Identify which cell holds the provided text, then report its (x, y) central coordinate. 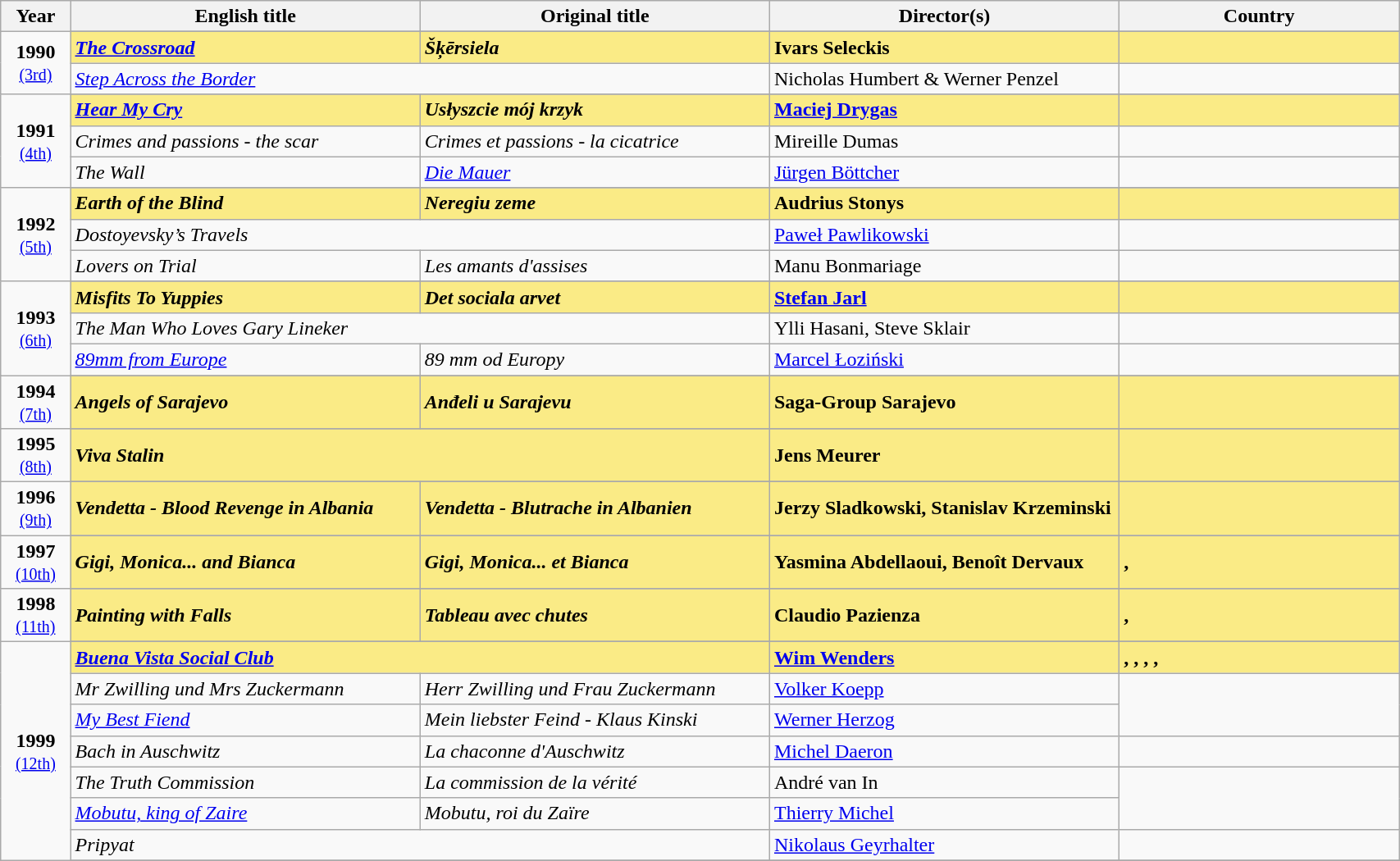
English title (245, 16)
Wim Wenders (944, 658)
Saga-Group Sarajevo (944, 402)
Šķērsiela (595, 48)
Crimes et passions - la cicatrice (595, 141)
Year (36, 16)
1992(5th) (36, 235)
Tableau avec chutes (595, 615)
Thierry Michel (944, 813)
Hear My Cry (245, 110)
Earth of the Blind (245, 203)
Die Mauer (595, 172)
Nicholas Humbert & Werner Penzel (944, 79)
Bach in Auschwitz (245, 751)
The Wall (245, 172)
Yasmina Abdellaoui, Benoît Dervaux (944, 563)
Painting with Falls (245, 615)
Viva Stalin (420, 456)
Audrius Stonys (944, 203)
Gigi, Monica... et Bianca (595, 563)
Maciej Drygas (944, 110)
1990(3rd) (36, 63)
1991(4th) (36, 141)
Ylli Hasani, Steve Sklair (944, 328)
, , , , (1260, 658)
1997(10th) (36, 563)
1998(11th) (36, 615)
Pripyat (420, 845)
Volker Koepp (944, 689)
Original title (595, 16)
1993(6th) (36, 328)
The Truth Commission (245, 782)
Crimes and passions - the scar (245, 141)
La chaconne d'Auschwitz (595, 751)
My Best Fiend (245, 720)
Country (1260, 16)
Vendetta - Blood Revenge in Albania (245, 508)
Det sociala arvet (595, 297)
Stefan Jarl (944, 297)
Paweł Pawlikowski (944, 235)
Mobutu, king of Zaire (245, 813)
Mobutu, roi du Zaïre (595, 813)
1994(7th) (36, 402)
Jens Meurer (944, 456)
Anđeli u Sarajevu (595, 402)
Manu Bonmariage (944, 266)
Neregiu zeme (595, 203)
Claudio Pazienza (944, 615)
La commission de la vérité (595, 782)
Angels of Sarajevo (245, 402)
Usłyszcie mój krzyk (595, 110)
Michel Daeron (944, 751)
Ivars Seleckis (944, 48)
Step Across the Border (420, 79)
Les amants d'assises (595, 266)
Jürgen Böttcher (944, 172)
89 mm od Europy (595, 359)
Werner Herzog (944, 720)
1996(9th) (36, 508)
Mireille Dumas (944, 141)
Herr Zwilling und Frau Zuckermann (595, 689)
Dostoyevsky’s Travels (420, 235)
The Crossroad (245, 48)
Buena Vista Social Club (420, 658)
The Man Who Loves Gary Lineker (420, 328)
Vendetta - Blutrache in Albanien (595, 508)
Mein liebster Feind - Klaus Kinski (595, 720)
Misfits To Yuppies (245, 297)
Marcel Łoziński (944, 359)
1995(8th) (36, 456)
Gigi, Monica... and Bianca (245, 563)
Jerzy Sladkowski, Stanislav Krzeminski (944, 508)
1999(12th) (36, 751)
Nikolaus Geyrhalter (944, 845)
Mr Zwilling und Mrs Zuckermann (245, 689)
Lovers on Trial (245, 266)
Director(s) (944, 16)
89mm from Europe (245, 359)
André van In (944, 782)
